Return the [x, y] coordinate for the center point of the cell that contains the specified text.  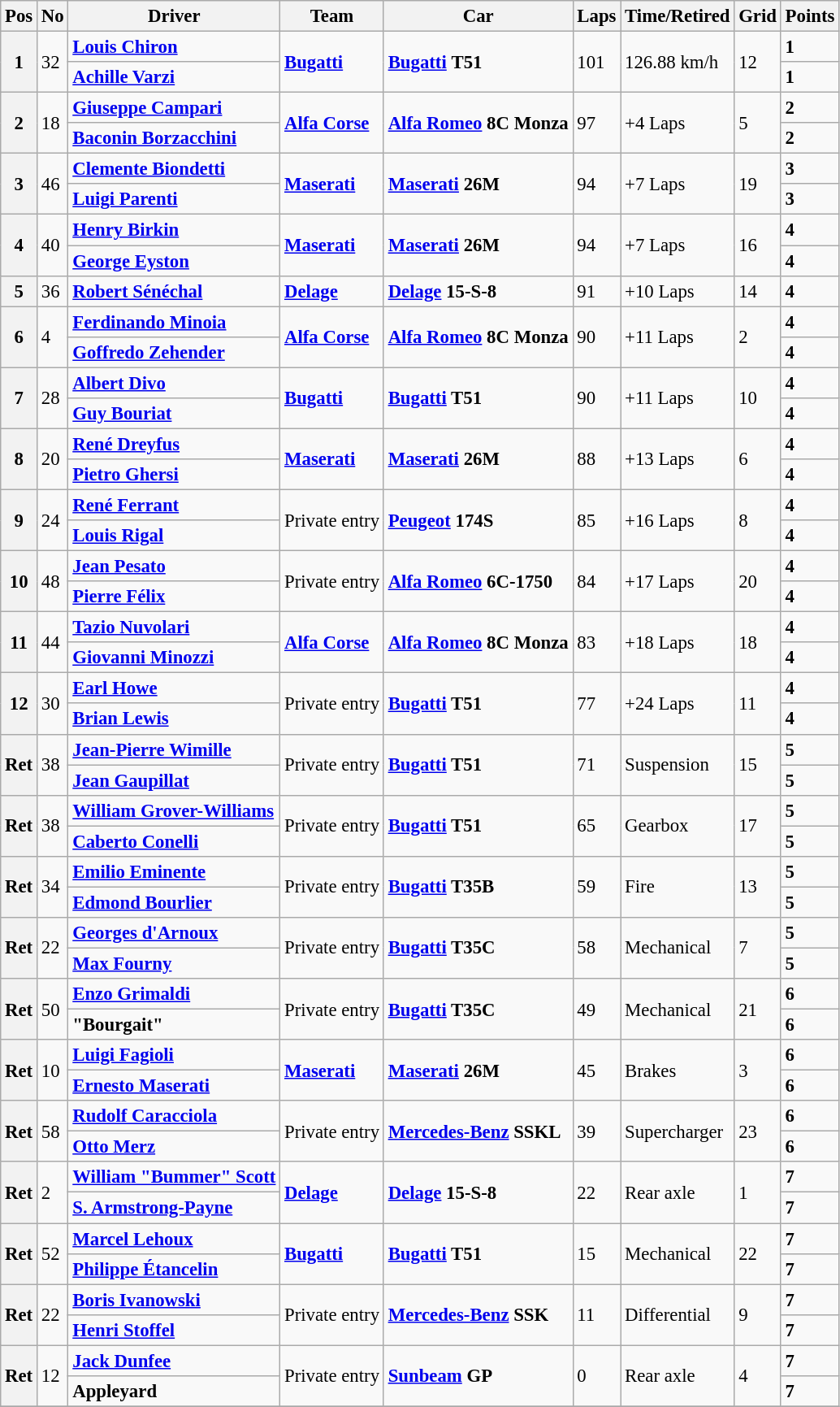
William "Bummer" Scott [174, 1178]
Differential [678, 1315]
Luigi Parenti [174, 199]
65 [596, 826]
Marcel Lehoux [174, 1239]
No [53, 16]
Pietro Ghersi [174, 475]
George Eyston [174, 261]
Goffredo Zehender [174, 352]
Luigi Fagioli [174, 1055]
René Ferrant [174, 505]
Giovanni Minozzi [174, 658]
34 [53, 888]
Baconin Borzacchini [174, 138]
101 [596, 62]
Appleyard [174, 1392]
Albert Divo [174, 383]
Jean Pesato [174, 567]
Georges d'Arnoux [174, 933]
Team [332, 16]
Pos [19, 16]
39 [596, 1131]
+13 Laps [678, 458]
Time/Retired [678, 16]
Otto Merz [174, 1147]
14 [757, 291]
Boris Ivanowski [174, 1300]
21 [757, 1010]
91 [596, 291]
Laps [596, 16]
17 [757, 826]
Grid [757, 16]
Louis Rigal [174, 536]
+10 Laps [678, 291]
S. Armstrong-Payne [174, 1208]
28 [53, 398]
Jean Gaupillat [174, 780]
+24 Laps [678, 704]
32 [53, 62]
Ernesto Maserati [174, 1086]
"Bourgait" [174, 1025]
+4 Laps [678, 124]
Robert Sénéchal [174, 291]
88 [596, 458]
19 [757, 184]
16 [757, 245]
40 [53, 245]
Bugatti T35B [478, 888]
52 [53, 1253]
Edmond Bourlier [174, 902]
Ferdinando Minoia [174, 322]
Suspension [678, 764]
Jean-Pierre Wimille [174, 749]
+17 Laps [678, 582]
Henri Stoffel [174, 1330]
Jack Dunfee [174, 1361]
Fire [678, 888]
Peugeot 174S [478, 520]
+18 Laps [678, 642]
59 [596, 888]
Henry Birkin [174, 230]
85 [596, 520]
Brakes [678, 1070]
Giuseppe Campari [174, 108]
Max Fourny [174, 963]
97 [596, 124]
Achille Varzi [174, 77]
Philippe Étancelin [174, 1269]
24 [53, 520]
René Dreyfus [174, 444]
83 [596, 642]
30 [53, 704]
23 [757, 1131]
Tazio Nuvolari [174, 628]
Points [809, 16]
Brian Lewis [174, 719]
Clemente Biondetti [174, 169]
Car [478, 16]
Alfa Romeo 6C-1750 [478, 582]
48 [53, 582]
36 [53, 291]
Guy Bouriat [174, 414]
45 [596, 1070]
Driver [174, 16]
William Grover-Williams [174, 810]
Mercedes-Benz SSKL [478, 1131]
Supercharger [678, 1131]
Caberto Conelli [174, 841]
126.88 km/h [678, 62]
84 [596, 582]
0 [596, 1375]
Mercedes-Benz SSK [478, 1315]
Earl Howe [174, 688]
Pierre Félix [174, 597]
46 [53, 184]
Gearbox [678, 826]
Enzo Grimaldi [174, 994]
Louis Chiron [174, 47]
77 [596, 704]
Rudolf Caracciola [174, 1116]
13 [757, 888]
50 [53, 1010]
49 [596, 1010]
Emilio Eminente [174, 872]
Sunbeam GP [478, 1375]
44 [53, 642]
+16 Laps [678, 520]
71 [596, 764]
